Return the (x, y) coordinate for the center point of the cell that contains the specified text.  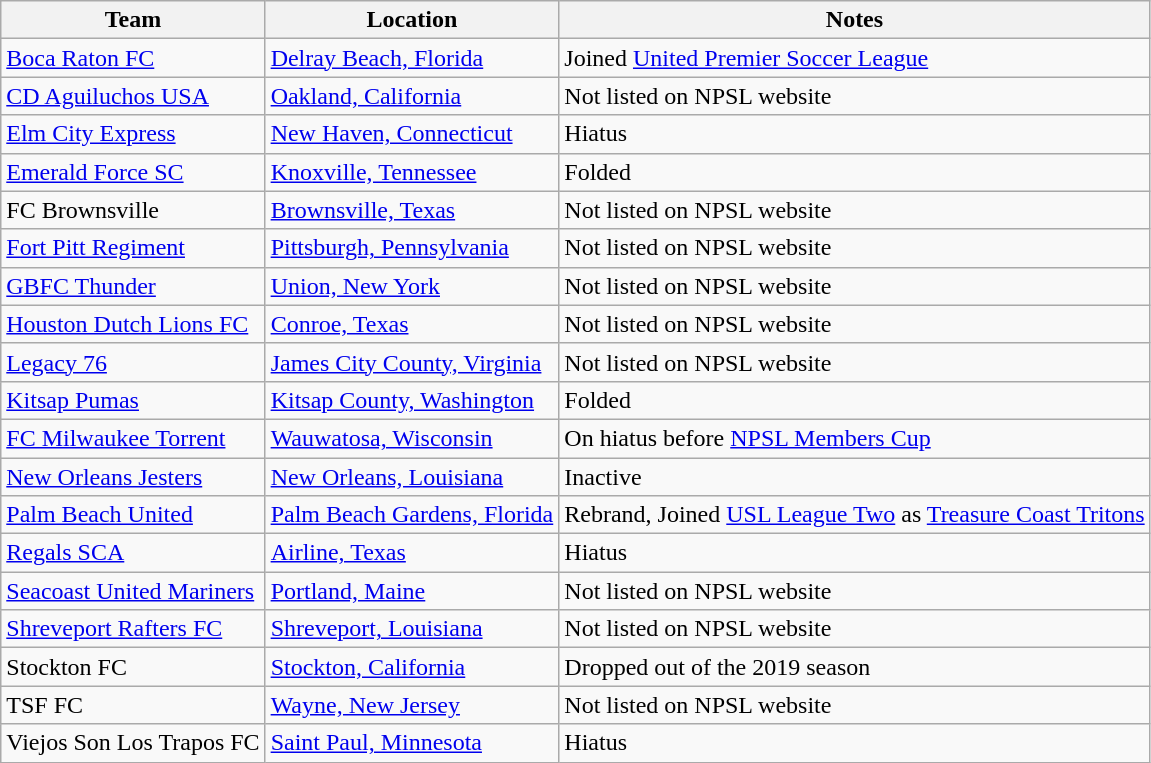
Knoxville, Tennessee (412, 172)
Union, New York (412, 286)
Viejos Son Los Trapos FC (133, 743)
Delray Beach, Florida (412, 58)
Fort Pitt Regiment (133, 248)
Brownsville, Texas (412, 210)
Stockton, California (412, 667)
Conroe, Texas (412, 324)
FC Milwaukee Torrent (133, 438)
New Orleans Jesters (133, 477)
Wauwatosa, Wisconsin (412, 438)
Emerald Force SC (133, 172)
On hiatus before NPSL Members Cup (854, 438)
Houston Dutch Lions FC (133, 324)
CD Aguiluchos USA (133, 96)
TSF FC (133, 705)
Wayne, New Jersey (412, 705)
Palm Beach United (133, 515)
Seacoast United Mariners (133, 591)
New Haven, Connecticut (412, 134)
Pittsburgh, Pennsylvania (412, 248)
Kitsap Pumas (133, 400)
Portland, Maine (412, 591)
New Orleans, Louisiana (412, 477)
Regals SCA (133, 553)
Dropped out of the 2019 season (854, 667)
Airline, Texas (412, 553)
FC Brownsville (133, 210)
Palm Beach Gardens, Florida (412, 515)
Stockton FC (133, 667)
Joined United Premier Soccer League (854, 58)
GBFC Thunder (133, 286)
Boca Raton FC (133, 58)
Saint Paul, Minnesota (412, 743)
Rebrand, Joined USL League Two as Treasure Coast Tritons (854, 515)
Kitsap County, Washington (412, 400)
Oakland, California (412, 96)
Location (412, 20)
Inactive (854, 477)
James City County, Virginia (412, 362)
Elm City Express (133, 134)
Shreveport Rafters FC (133, 629)
Notes (854, 20)
Legacy 76 (133, 362)
Shreveport, Louisiana (412, 629)
Team (133, 20)
